Detect which cell encompasses the target text, then output its (x, y) center coordinate. 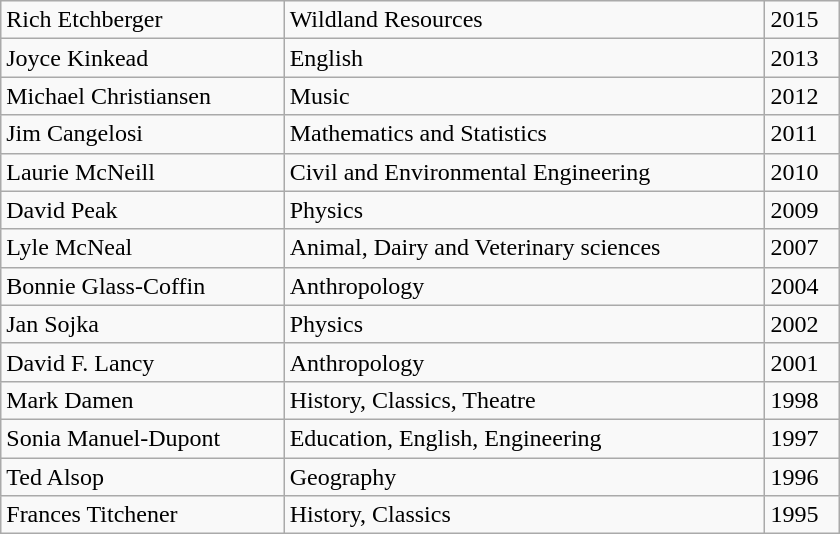
1996 (802, 477)
David Peak (142, 210)
Education, English, Engineering (524, 438)
Joyce Kinkead (142, 58)
History, Classics (524, 515)
Mathematics and Statistics (524, 134)
Animal, Dairy and Veterinary sciences (524, 248)
Sonia Manuel-Dupont (142, 438)
Laurie McNeill (142, 172)
1997 (802, 438)
2004 (802, 286)
Jan Sojka (142, 324)
2015 (802, 20)
2011 (802, 134)
David F. Lancy (142, 362)
Frances Titchener (142, 515)
2013 (802, 58)
Mark Damen (142, 400)
2010 (802, 172)
Ted Alsop (142, 477)
2002 (802, 324)
2001 (802, 362)
1995 (802, 515)
2009 (802, 210)
2007 (802, 248)
Bonnie Glass-Coffin (142, 286)
English (524, 58)
Wildland Resources (524, 20)
Geography (524, 477)
Michael Christiansen (142, 96)
Lyle McNeal (142, 248)
Rich Etchberger (142, 20)
1998 (802, 400)
History, Classics, Theatre (524, 400)
Music (524, 96)
Civil and Environmental Engineering (524, 172)
2012 (802, 96)
Jim Cangelosi (142, 134)
